Return the (x, y) coordinate for the center point of the cell that contains the specified text.  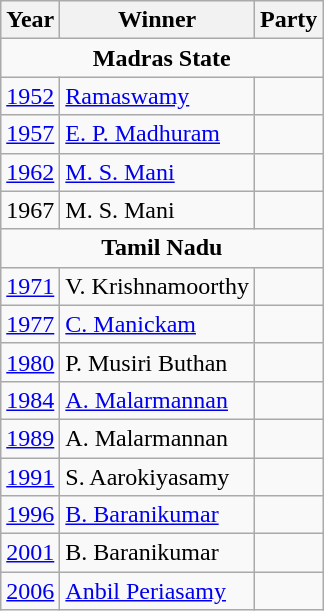
E. P. Madhuram (158, 134)
1967 (30, 210)
S. Aarokiyasamy (158, 477)
1989 (30, 438)
Party (288, 20)
1980 (30, 362)
Anbil Periasamy (158, 591)
Ramaswamy (158, 96)
P. Musiri Buthan (158, 362)
1991 (30, 477)
1984 (30, 400)
1996 (30, 515)
1971 (30, 286)
Year (30, 20)
Tamil Nadu (162, 248)
V. Krishnamoorthy (158, 286)
2006 (30, 591)
2001 (30, 553)
1962 (30, 172)
Winner (158, 20)
1977 (30, 324)
C. Manickam (158, 324)
Madras State (162, 58)
1952 (30, 96)
1957 (30, 134)
